From the cell containing the given text, extract its center point as [x, y] coordinate. 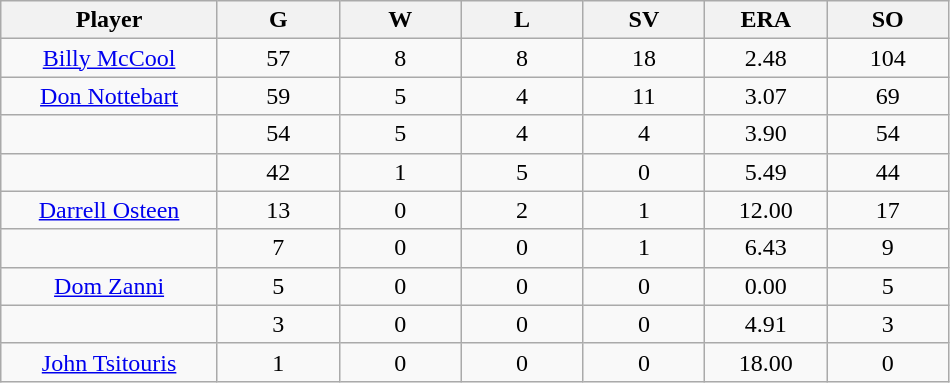
5.49 [766, 172]
Player [110, 20]
2.48 [766, 58]
104 [888, 58]
2 [522, 210]
18.00 [766, 362]
3.90 [766, 134]
John Tsitouris [110, 362]
9 [888, 248]
G [278, 20]
13 [278, 210]
17 [888, 210]
69 [888, 96]
44 [888, 172]
4.91 [766, 324]
Dom Zanni [110, 286]
7 [278, 248]
SO [888, 20]
Darrell Osteen [110, 210]
42 [278, 172]
Billy McCool [110, 58]
ERA [766, 20]
SV [644, 20]
6.43 [766, 248]
18 [644, 58]
12.00 [766, 210]
Don Nottebart [110, 96]
3.07 [766, 96]
57 [278, 58]
59 [278, 96]
0.00 [766, 286]
L [522, 20]
W [400, 20]
11 [644, 96]
